Determine the [x, y] coordinate at the center of the cell enclosing the given text.  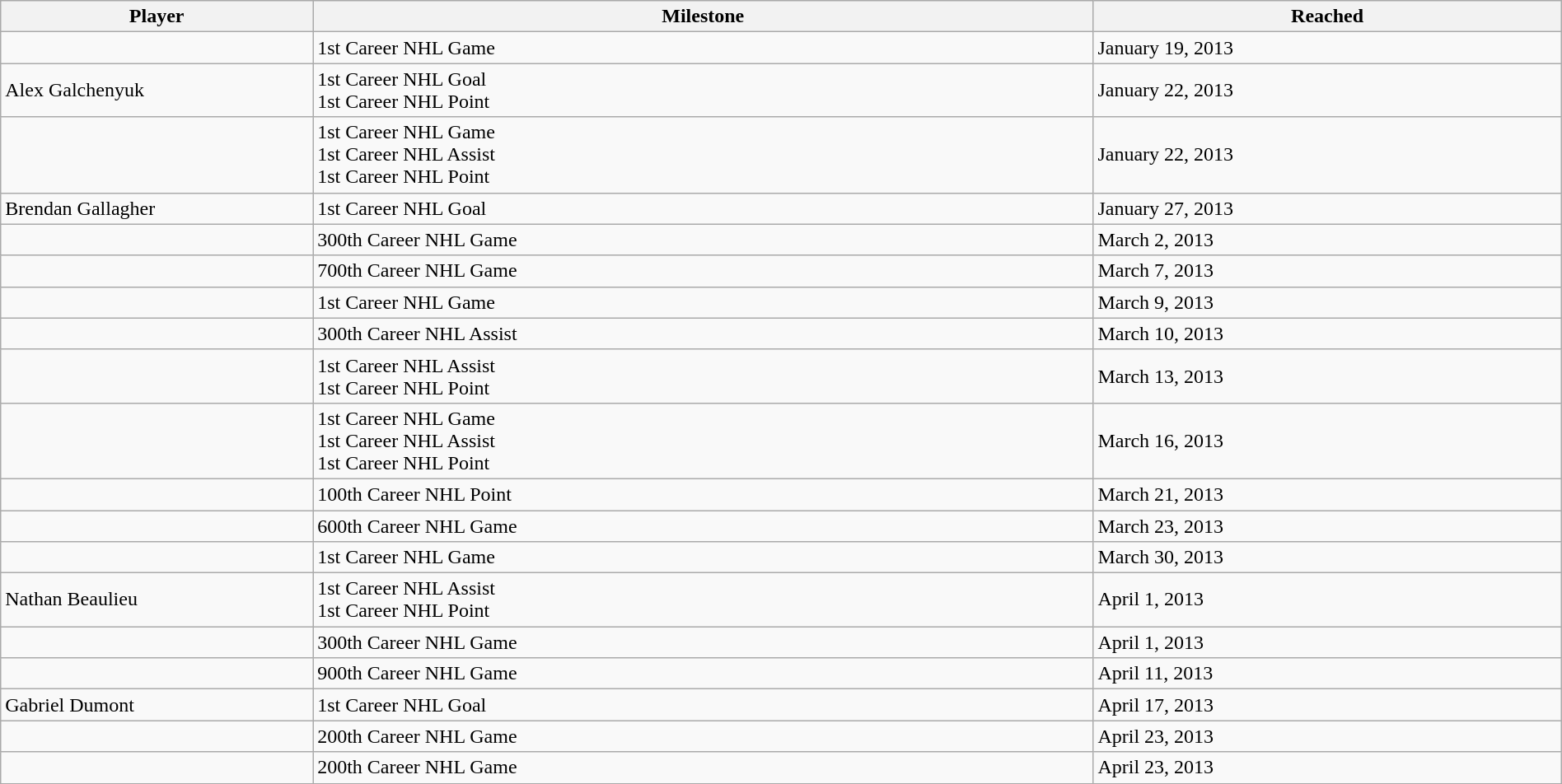
March 13, 2013 [1327, 376]
January 27, 2013 [1327, 208]
March 23, 2013 [1327, 526]
March 7, 2013 [1327, 271]
March 10, 2013 [1327, 334]
600th Career NHL Game [704, 526]
March 21, 2013 [1327, 494]
300th Career NHL Assist [704, 334]
Player [157, 16]
1st Career NHL Goal1st Career NHL Point [704, 91]
Gabriel Dumont [157, 705]
Nathan Beaulieu [157, 600]
January 19, 2013 [1327, 48]
March 30, 2013 [1327, 558]
Reached [1327, 16]
March 2, 2013 [1327, 240]
100th Career NHL Point [704, 494]
April 17, 2013 [1327, 705]
700th Career NHL Game [704, 271]
Brendan Gallagher [157, 208]
900th Career NHL Game [704, 674]
April 11, 2013 [1327, 674]
March 9, 2013 [1327, 302]
March 16, 2013 [1327, 441]
Alex Galchenyuk [157, 91]
Milestone [704, 16]
